Provide the [X, Y] coordinate of the cell's center where the given text is located.  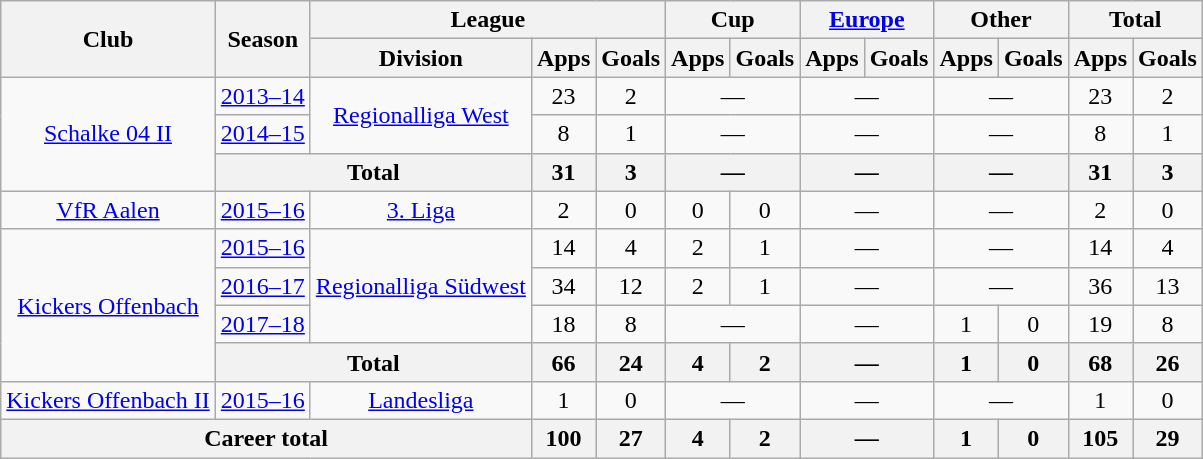
13 [1168, 286]
19 [1100, 324]
2016–17 [262, 286]
Kickers Offenbach II [108, 400]
Career total [266, 438]
68 [1100, 362]
18 [563, 324]
24 [631, 362]
105 [1100, 438]
Season [262, 39]
2013–14 [262, 96]
Kickers Offenbach [108, 305]
34 [563, 286]
Regionalliga West [420, 115]
Other [1001, 20]
100 [563, 438]
League [488, 20]
29 [1168, 438]
3. Liga [420, 210]
27 [631, 438]
66 [563, 362]
2017–18 [262, 324]
Landesliga [420, 400]
Division [420, 58]
Regionalliga Südwest [420, 286]
Schalke 04 II [108, 134]
26 [1168, 362]
12 [631, 286]
2014–15 [262, 134]
Club [108, 39]
VfR Aalen [108, 210]
Europe [867, 20]
36 [1100, 286]
Cup [733, 20]
